Scan for the cell matching the given text and deliver its (X, Y) coordinate at center. 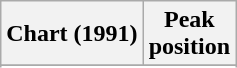
Peakposition (189, 34)
Chart (1991) (72, 34)
